Return (X, Y) of the center of cell containing provided text 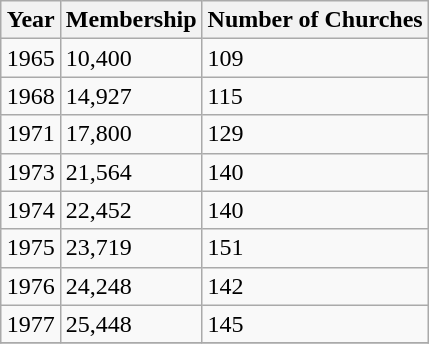
1974 (30, 210)
1973 (30, 172)
151 (315, 248)
22,452 (131, 210)
115 (315, 96)
142 (315, 286)
145 (315, 324)
129 (315, 134)
14,927 (131, 96)
10,400 (131, 58)
1977 (30, 324)
17,800 (131, 134)
1976 (30, 286)
Year (30, 20)
1975 (30, 248)
21,564 (131, 172)
Membership (131, 20)
109 (315, 58)
24,248 (131, 286)
1968 (30, 96)
1965 (30, 58)
23,719 (131, 248)
1971 (30, 134)
25,448 (131, 324)
Number of Churches (315, 20)
